Extract the (x, y) coordinate from the center of the cell holding the provided text.  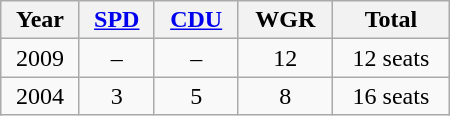
2004 (40, 96)
Year (40, 20)
WGR (285, 20)
12 seats (392, 58)
2009 (40, 58)
Total (392, 20)
16 seats (392, 96)
12 (285, 58)
3 (116, 96)
5 (196, 96)
SPD (116, 20)
8 (285, 96)
CDU (196, 20)
